Search for the cell housing the specified text and yield its (X, Y) center coordinate. 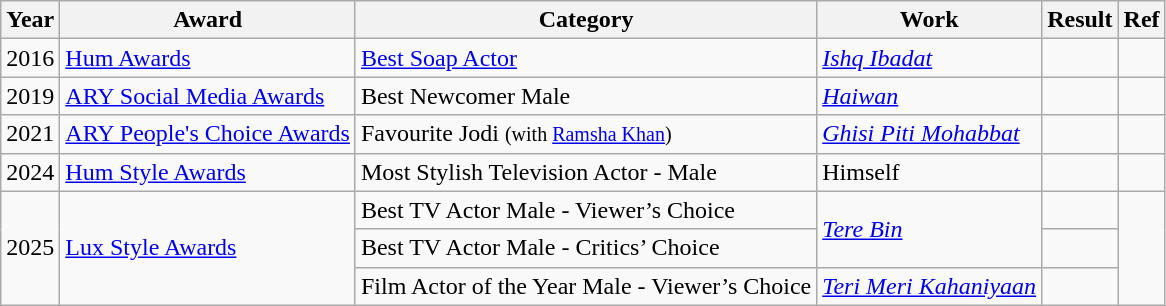
Most Stylish Television Actor - Male (586, 172)
Haiwan (930, 96)
Ref (1142, 20)
Hum Awards (208, 58)
Lux Style Awards (208, 248)
ARY Social Media Awards (208, 96)
Best Newcomer Male (586, 96)
Ghisi Piti Mohabbat (930, 134)
2019 (30, 96)
2024 (30, 172)
Film Actor of the Year Male - Viewer’s Choice (586, 286)
2025 (30, 248)
Tere Bin (930, 229)
ARY People's Choice Awards (208, 134)
2021 (30, 134)
Teri Meri Kahaniyaan (930, 286)
Best Soap Actor (586, 58)
Hum Style Awards (208, 172)
Year (30, 20)
2016 (30, 58)
Best TV Actor Male - Viewer’s Choice (586, 210)
Ishq Ibadat (930, 58)
Favourite Jodi (with Ramsha Khan) (586, 134)
Award (208, 20)
Himself (930, 172)
Work (930, 20)
Result (1080, 20)
Category (586, 20)
Best TV Actor Male - Critics’ Choice (586, 248)
